Return (x, y) of the center of cell containing provided text 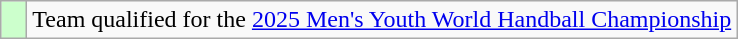
Team qualified for the 2025 Men's Youth World Handball Championship (382, 20)
